Output the (x, y) coordinate of the center of the cell containing the given text.  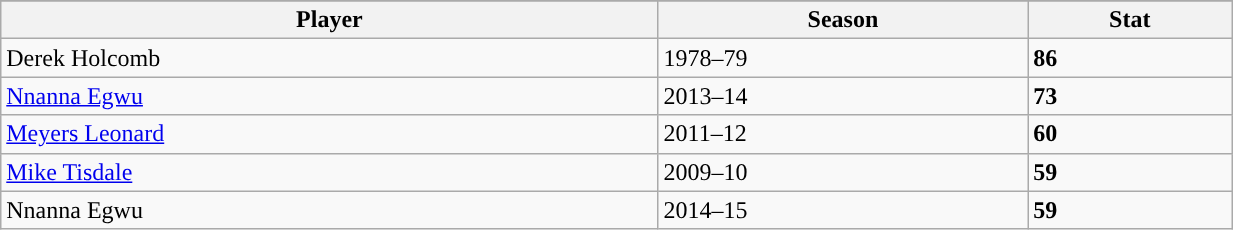
1978–79 (843, 58)
Season (843, 20)
2013–14 (843, 96)
2014–15 (843, 210)
Derek Holcomb (330, 58)
2011–12 (843, 134)
Meyers Leonard (330, 134)
73 (1130, 96)
2009–10 (843, 172)
Stat (1130, 20)
60 (1130, 134)
Player (330, 20)
86 (1130, 58)
Mike Tisdale (330, 172)
